Determine the [X, Y] coordinate at the center of the cell enclosing the given text.  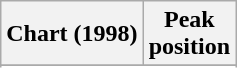
Peakposition [189, 34]
Chart (1998) [72, 34]
